From the cell containing the given text, extract its center point as [x, y] coordinate. 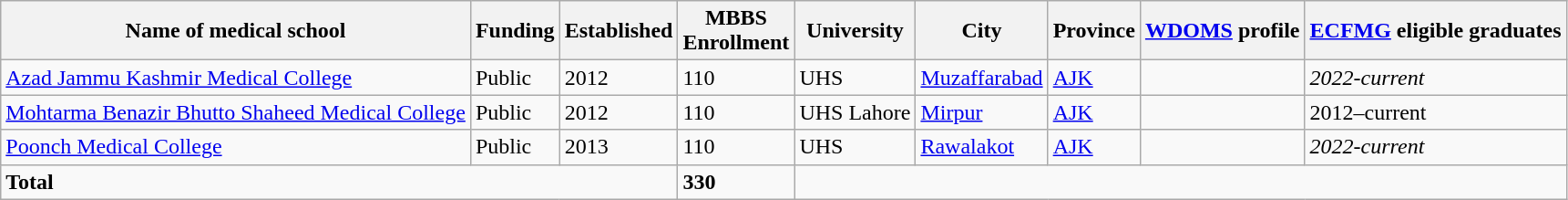
Funding [515, 31]
330 [736, 182]
Muzaffarabad [982, 78]
Rawalakot [982, 147]
ECFMG eligible graduates [1436, 31]
City [982, 31]
University [855, 31]
Mirpur [982, 112]
Total [339, 182]
MBBSEnrollment [736, 31]
WDOMS profile [1223, 31]
Mohtarma Benazir Bhutto Shaheed Medical College [236, 112]
UHS Lahore [855, 112]
Province [1093, 31]
2012–current [1436, 112]
Established [619, 31]
Name of medical school [236, 31]
Poonch Medical College [236, 147]
2013 [619, 147]
Azad Jammu Kashmir Medical College [236, 78]
